Return [X, Y] of the center of cell containing provided text 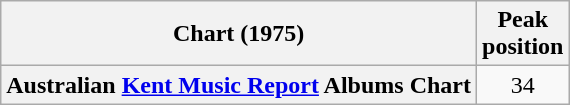
Australian Kent Music Report Albums Chart [239, 85]
Peakposition [523, 34]
Chart (1975) [239, 34]
34 [523, 85]
